From the cell containing the given text, extract its center point as (x, y) coordinate. 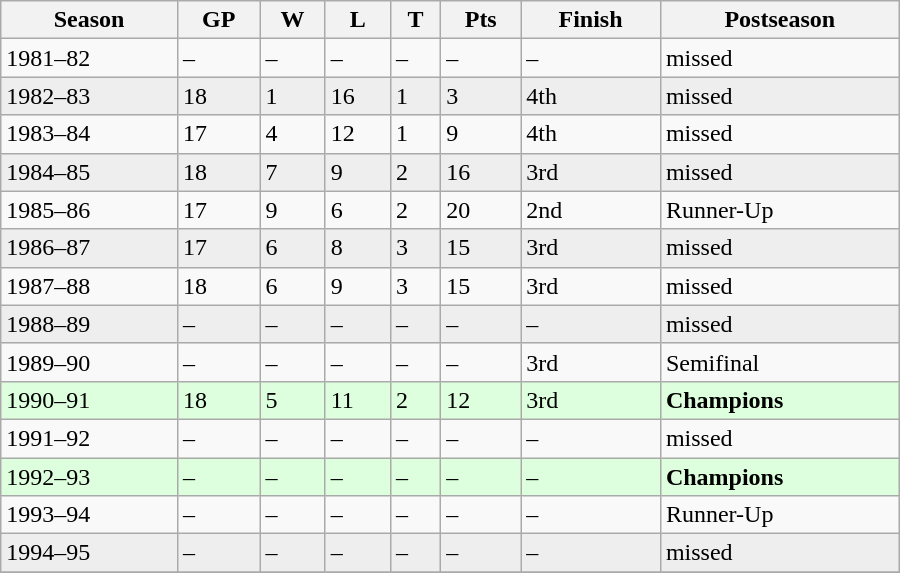
1991–92 (90, 438)
1990–91 (90, 400)
1993–94 (90, 515)
1985–86 (90, 210)
8 (358, 248)
7 (292, 172)
GP (218, 20)
1989–90 (90, 362)
Pts (481, 20)
1994–95 (90, 553)
5 (292, 400)
1986–87 (90, 248)
11 (358, 400)
Season (90, 20)
1988–89 (90, 324)
1984–85 (90, 172)
Semifinal (780, 362)
1982–83 (90, 96)
20 (481, 210)
Finish (591, 20)
W (292, 20)
1983–84 (90, 134)
1981–82 (90, 58)
2nd (591, 210)
T (415, 20)
4 (292, 134)
1987–88 (90, 286)
Postseason (780, 20)
1992–93 (90, 477)
L (358, 20)
